Scan for the cell matching the given text and deliver its [X, Y] coordinate at center. 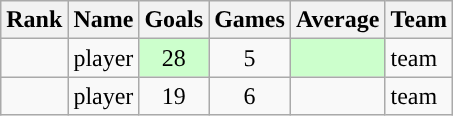
6 [250, 96]
Team [419, 20]
Rank [34, 20]
19 [174, 96]
Name [104, 20]
5 [250, 58]
Goals [174, 20]
Average [338, 20]
28 [174, 58]
Games [250, 20]
